Extract the (x, y) coordinate from the center of the cell holding the provided text.  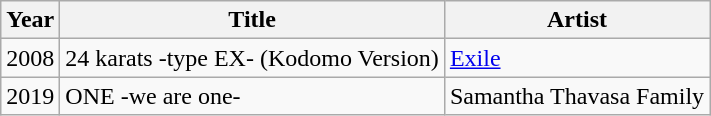
Exile (576, 58)
ONE -we are one- (252, 96)
2019 (30, 96)
Year (30, 20)
Artist (576, 20)
Title (252, 20)
24 karats -type EX- (Kodomo Version) (252, 58)
2008 (30, 58)
Samantha Thavasa Family (576, 96)
